Detect which cell encompasses the target text, then output its (X, Y) center coordinate. 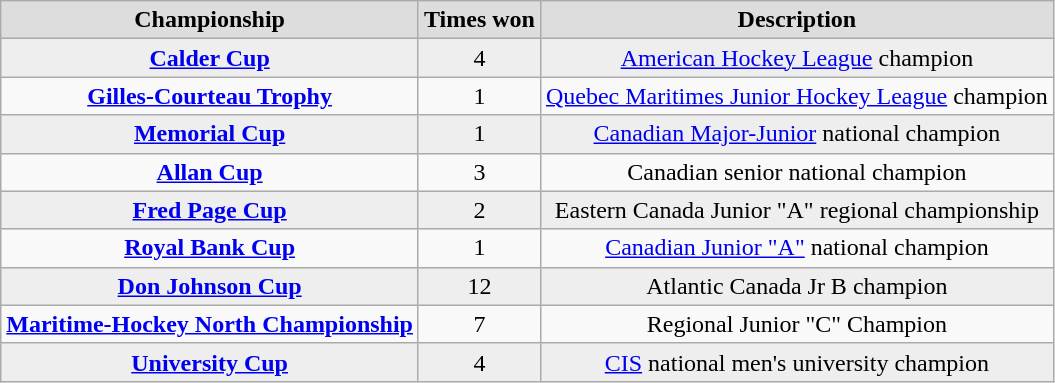
Quebec Maritimes Junior Hockey League champion (796, 96)
Description (796, 20)
Calder Cup (210, 58)
Canadian Junior "A" national champion (796, 248)
Allan Cup (210, 172)
3 (479, 172)
12 (479, 286)
Don Johnson Cup (210, 286)
Maritime-Hockey North Championship (210, 324)
Regional Junior "C" Champion (796, 324)
Eastern Canada Junior "A" regional championship (796, 210)
Canadian senior national champion (796, 172)
Fred Page Cup (210, 210)
7 (479, 324)
2 (479, 210)
Memorial Cup (210, 134)
Canadian Major-Junior national champion (796, 134)
Royal Bank Cup (210, 248)
Gilles-Courteau Trophy (210, 96)
Championship (210, 20)
American Hockey League champion (796, 58)
University Cup (210, 362)
CIS national men's university champion (796, 362)
Atlantic Canada Jr B champion (796, 286)
Times won (479, 20)
